Return [X, Y] of the center of cell containing provided text 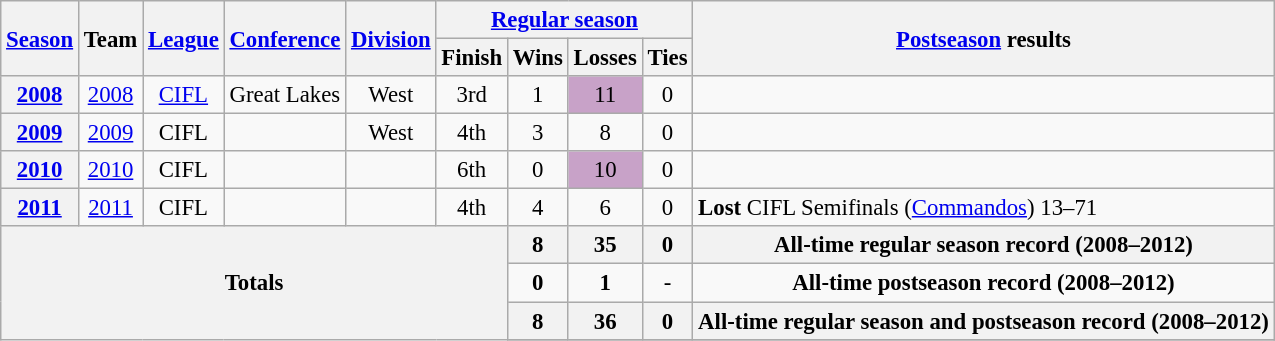
10 [605, 170]
6 [605, 208]
Losses [605, 58]
4 [538, 208]
League [184, 38]
3rd [472, 95]
Totals [254, 282]
Division [391, 38]
11 [605, 95]
Great Lakes [285, 95]
All-time postseason record (2008–2012) [984, 283]
All-time regular season record (2008–2012) [984, 245]
Lost CIFL Semifinals (Commandos) 13–71 [984, 208]
Wins [538, 58]
Season [40, 38]
3 [538, 133]
6th [472, 170]
36 [605, 321]
Finish [472, 58]
Conference [285, 38]
Postseason results [984, 38]
Regular season [564, 20]
All-time regular season and postseason record (2008–2012) [984, 321]
35 [605, 245]
Ties [668, 58]
Team [110, 38]
- [668, 283]
